Return the (X, Y) coordinate for the center point of the cell that contains the specified text.  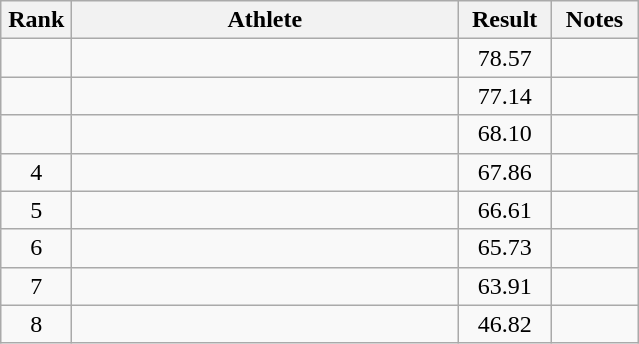
Result (505, 20)
5 (36, 210)
6 (36, 248)
Notes (594, 20)
77.14 (505, 96)
66.61 (505, 210)
46.82 (505, 324)
8 (36, 324)
78.57 (505, 58)
Athlete (265, 20)
65.73 (505, 248)
68.10 (505, 134)
63.91 (505, 286)
67.86 (505, 172)
Rank (36, 20)
7 (36, 286)
4 (36, 172)
